Search for the cell housing the specified text and yield its (X, Y) center coordinate. 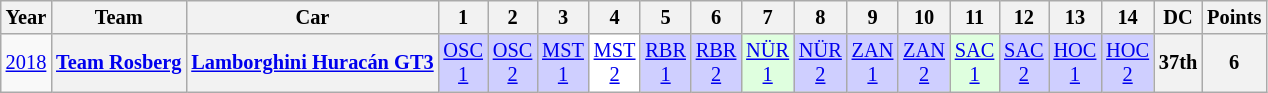
DC (1178, 17)
MST1 (563, 63)
RBR2 (716, 63)
4 (615, 17)
OSC1 (464, 63)
14 (1128, 17)
9 (873, 17)
NÜR1 (768, 63)
HOC1 (1076, 63)
13 (1076, 17)
Lamborghini Huracán GT3 (312, 63)
2 (512, 17)
Car (312, 17)
8 (820, 17)
5 (665, 17)
Year (26, 17)
Team (118, 17)
SAC2 (1024, 63)
ZAN1 (873, 63)
7 (768, 17)
MST2 (615, 63)
11 (974, 17)
37th (1178, 63)
RBR1 (665, 63)
Team Rosberg (118, 63)
2018 (26, 63)
1 (464, 17)
12 (1024, 17)
ZAN2 (924, 63)
OSC2 (512, 63)
10 (924, 17)
Points (1234, 17)
3 (563, 17)
SAC1 (974, 63)
HOC2 (1128, 63)
NÜR2 (820, 63)
